Determine the (x, y) coordinate at the center of the cell enclosing the given text.  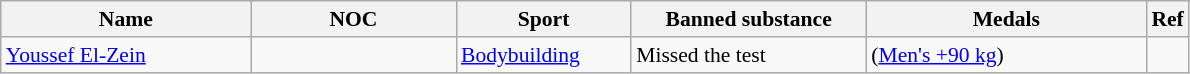
NOC (354, 19)
Banned substance (748, 19)
(Men's +90 kg) (1006, 55)
Medals (1006, 19)
Missed the test (748, 55)
Ref (1167, 19)
Youssef El-Zein (126, 55)
Name (126, 19)
Bodybuilding (544, 55)
Sport (544, 19)
